Provide the [X, Y] coordinate of the cell's center where the given text is located.  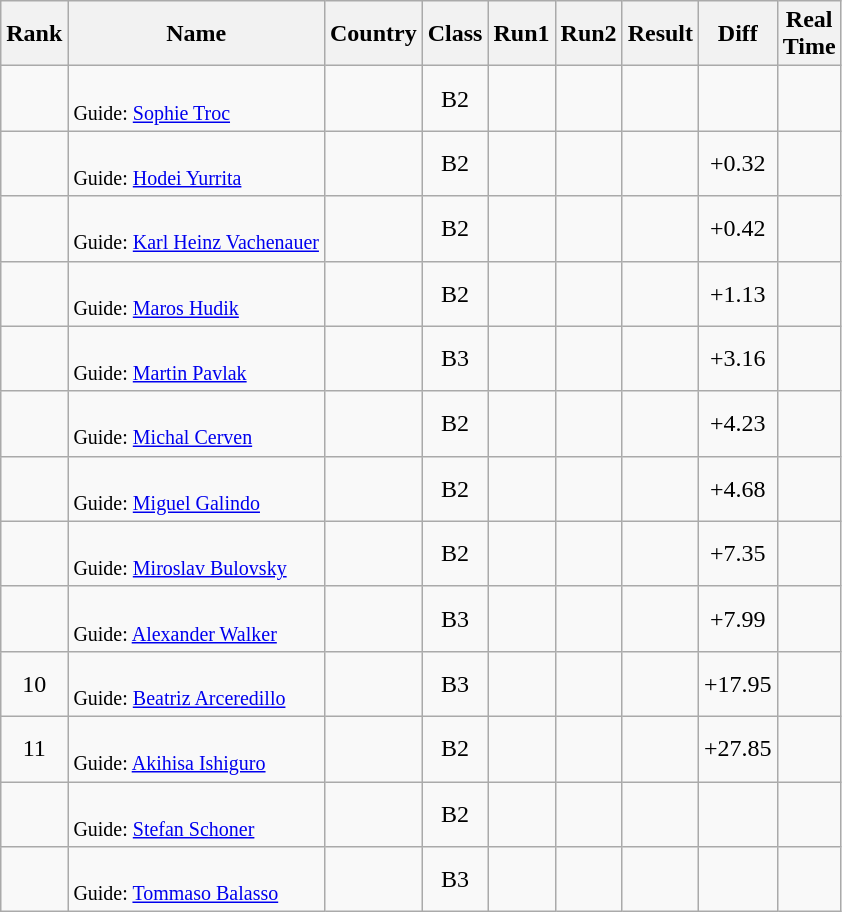
RealTime [809, 34]
Diff [738, 34]
Guide: Miguel Galindo [196, 488]
+4.23 [738, 424]
+17.95 [738, 684]
Result [660, 34]
+4.68 [738, 488]
Guide: Michal Cerven [196, 424]
+1.13 [738, 294]
Country [373, 34]
Guide: Alexander Walker [196, 618]
Guide: Sophie Troc [196, 98]
+7.35 [738, 554]
Guide: Stefan Schoner [196, 814]
+0.42 [738, 228]
+0.32 [738, 164]
Guide: Tommaso Balasso [196, 880]
Rank [34, 34]
Run2 [588, 34]
Run1 [522, 34]
Guide: Miroslav Bulovsky [196, 554]
Guide: Beatriz Arceredillo [196, 684]
10 [34, 684]
Name [196, 34]
11 [34, 748]
Guide: Akihisa Ishiguro [196, 748]
Guide: Karl Heinz Vachenauer [196, 228]
Guide: Hodei Yurrita [196, 164]
+27.85 [738, 748]
Class [455, 34]
+7.99 [738, 618]
Guide: Martin Pavlak [196, 358]
+3.16 [738, 358]
Guide: Maros Hudik [196, 294]
